Pinpoint the cell where the given text exists, returning its (x, y) midpoint coordinate. 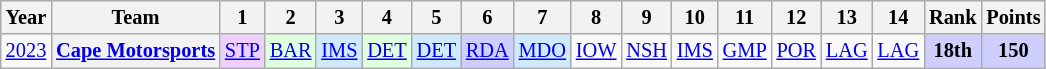
6 (488, 17)
GMP (745, 51)
9 (646, 17)
12 (796, 17)
NSH (646, 51)
MDO (542, 51)
5 (436, 17)
7 (542, 17)
Rank (952, 17)
8 (596, 17)
3 (339, 17)
BAR (291, 51)
1 (242, 17)
Team (136, 17)
13 (847, 17)
2 (291, 17)
14 (899, 17)
4 (386, 17)
2023 (26, 51)
Year (26, 17)
IOW (596, 51)
POR (796, 51)
10 (695, 17)
STP (242, 51)
RDA (488, 51)
Cape Motorsports (136, 51)
150 (1013, 51)
18th (952, 51)
Points (1013, 17)
11 (745, 17)
